Extract the (x, y) coordinate from the center of the cell holding the provided text.  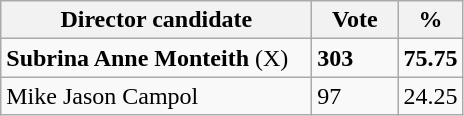
303 (355, 58)
Director candidate (156, 20)
Subrina Anne Monteith (X) (156, 58)
Vote (355, 20)
97 (355, 96)
Mike Jason Campol (156, 96)
% (430, 20)
24.25 (430, 96)
75.75 (430, 58)
